Return (X, Y) of the center of cell containing provided text 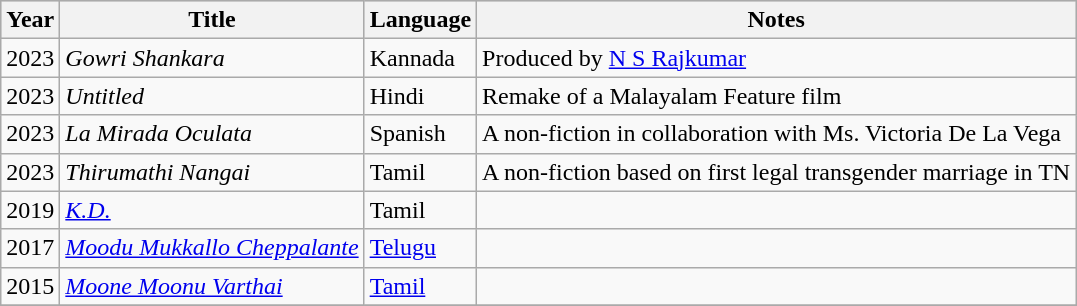
2019 (30, 210)
Hindi (420, 96)
K.D. (212, 210)
Notes (776, 20)
Language (420, 20)
Kannada (420, 58)
Remake of a Malayalam Feature film (776, 96)
Telugu (420, 248)
Moodu Mukkallo Cheppalante (212, 248)
A non-fiction in collaboration with Ms. Victoria De La Vega (776, 134)
2015 (30, 286)
Thirumathi Nangai (212, 172)
Produced by N S Rajkumar (776, 58)
Gowri Shankara (212, 58)
Moone Moonu Varthai (212, 286)
Title (212, 20)
Untitled (212, 96)
Year (30, 20)
La Mirada Oculata (212, 134)
2017 (30, 248)
Spanish (420, 134)
A non-fiction based on first legal transgender marriage in TN (776, 172)
